From the cell containing the given text, extract its center point as [x, y] coordinate. 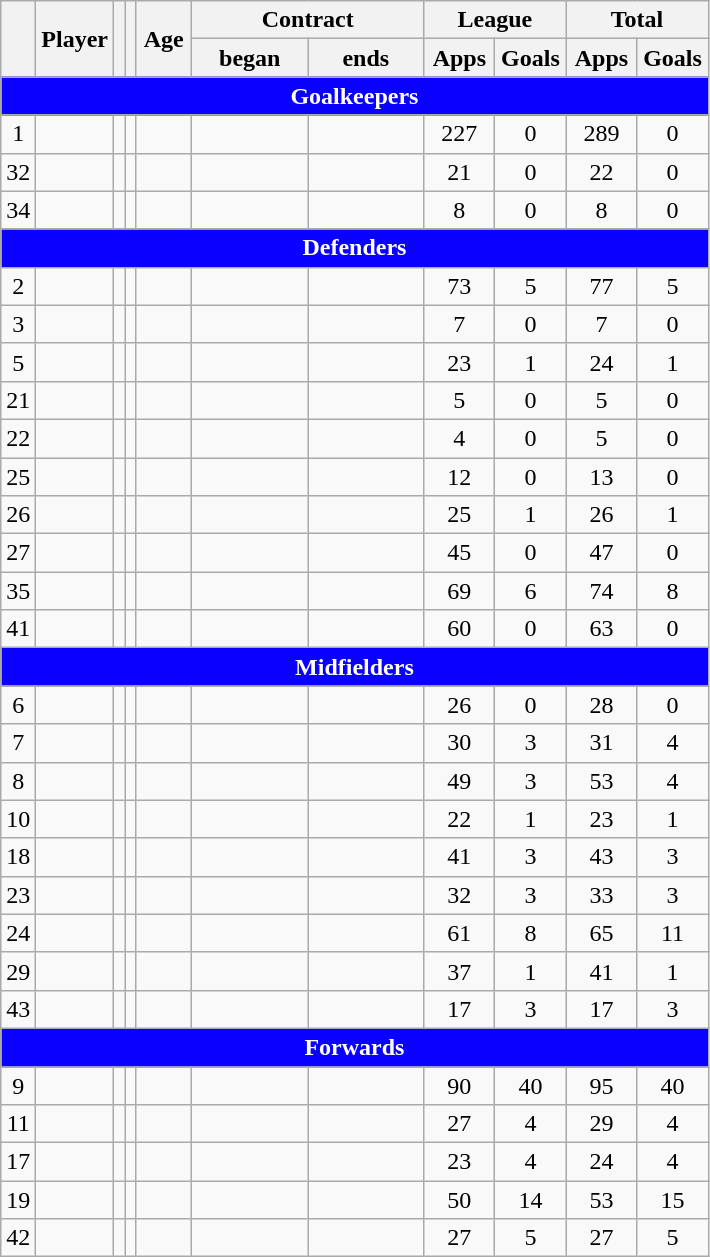
49 [460, 781]
33 [602, 895]
31 [602, 743]
10 [18, 819]
45 [460, 553]
18 [18, 857]
2 [18, 286]
30 [460, 743]
42 [18, 1238]
47 [602, 553]
began [250, 58]
63 [602, 629]
Total [637, 20]
28 [602, 705]
12 [460, 477]
Midfielders [354, 667]
60 [460, 629]
19 [18, 1200]
37 [460, 971]
14 [530, 1200]
34 [18, 210]
77 [602, 286]
ends [366, 58]
289 [602, 134]
50 [460, 1200]
74 [602, 591]
227 [460, 134]
90 [460, 1085]
Player [75, 39]
95 [602, 1085]
Defenders [354, 248]
65 [602, 933]
Age [164, 39]
13 [602, 477]
Goalkeepers [354, 96]
Contract [308, 20]
73 [460, 286]
15 [672, 1200]
Forwards [354, 1047]
61 [460, 933]
69 [460, 591]
League [495, 20]
35 [18, 591]
9 [18, 1085]
